Locate the cell with the specified text and output its [X, Y] center coordinate. 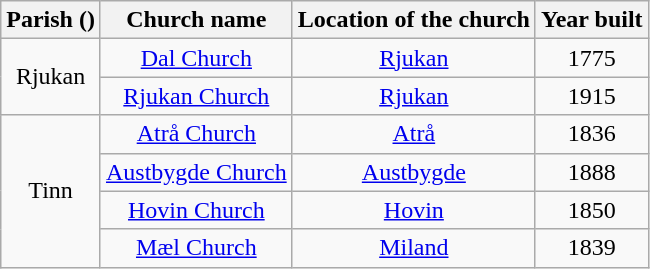
Year built [592, 20]
Parish () [51, 20]
Hovin Church [196, 210]
1888 [592, 172]
Location of the church [414, 20]
1915 [592, 96]
Tinn [51, 191]
Austbygde [414, 172]
Rjukan Church [196, 96]
1839 [592, 248]
Atrå Church [196, 134]
Dal Church [196, 58]
Miland [414, 248]
1775 [592, 58]
Austbygde Church [196, 172]
Atrå [414, 134]
1850 [592, 210]
Hovin [414, 210]
1836 [592, 134]
Church name [196, 20]
Mæl Church [196, 248]
